Scan for the cell matching the given text and deliver its (x, y) coordinate at center. 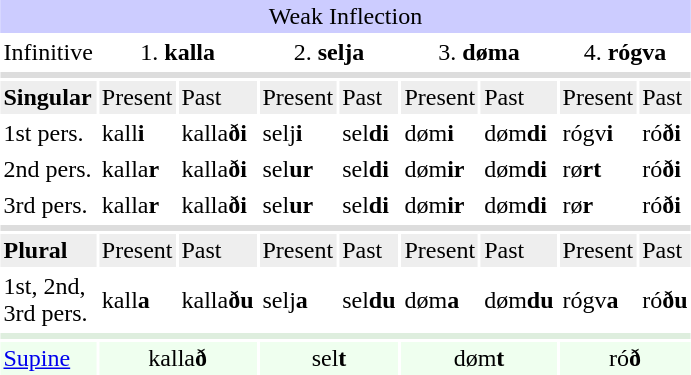
rørt (598, 170)
rør (598, 206)
Infinitive (48, 52)
kallað (178, 358)
selja (298, 300)
róð (626, 358)
dømi (440, 134)
dømdu (518, 300)
1st, 2nd, 3rd pers. (48, 300)
3. døma (480, 52)
4. rógva (626, 52)
rógva (598, 300)
róðu (664, 300)
selji (298, 134)
rógvi (598, 134)
2nd pers. (48, 170)
3rd pers. (48, 206)
seldu (368, 300)
1st pers. (48, 134)
kallaðu (217, 300)
selt (328, 358)
Supine (48, 358)
1. kalla (178, 52)
døma (440, 300)
Weak Inflection (345, 16)
kalla (138, 300)
kalli (138, 134)
2. selja (328, 52)
dømt (480, 358)
Singular (48, 98)
Plural (48, 250)
